For the text-containing cell, return its midpoint in [X, Y] coordinate format. 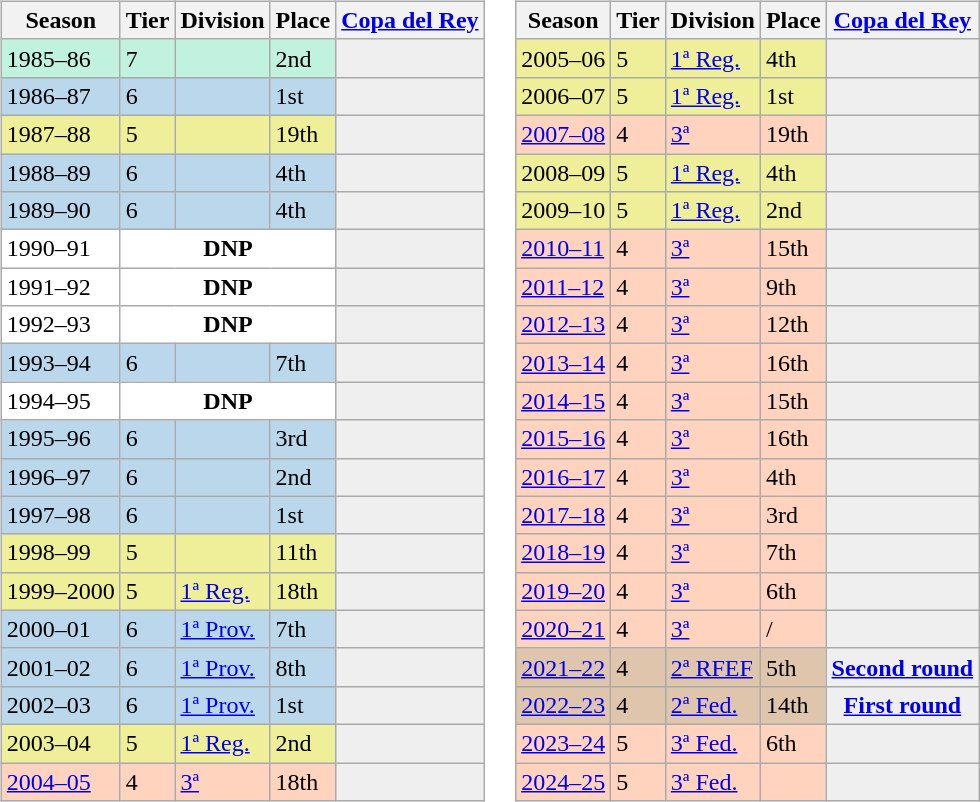
1996–97 [60, 477]
1998–99 [60, 553]
2005–06 [564, 58]
5th [793, 667]
1993–94 [60, 363]
/ [793, 629]
2010–11 [564, 249]
2024–25 [564, 781]
2022–23 [564, 705]
2011–12 [564, 287]
2020–21 [564, 629]
1999–2000 [60, 591]
2013–14 [564, 363]
1989–90 [60, 211]
2002–03 [60, 705]
1994–95 [60, 401]
2001–02 [60, 667]
2009–10 [564, 211]
2018–19 [564, 553]
2012–13 [564, 325]
8th [303, 667]
1987–88 [60, 134]
2015–16 [564, 439]
2014–15 [564, 401]
1985–86 [60, 58]
14th [793, 705]
1997–98 [60, 515]
1988–89 [60, 173]
2007–08 [564, 134]
First round [902, 705]
2ª RFEF [712, 667]
2008–09 [564, 173]
7 [148, 58]
9th [793, 287]
2004–05 [60, 781]
11th [303, 553]
2006–07 [564, 96]
1995–96 [60, 439]
1991–92 [60, 287]
1986–87 [60, 96]
2017–18 [564, 515]
2019–20 [564, 591]
2003–04 [60, 743]
1992–93 [60, 325]
2016–17 [564, 477]
1990–91 [60, 249]
2ª Fed. [712, 705]
12th [793, 325]
2000–01 [60, 629]
Second round [902, 667]
2023–24 [564, 743]
2021–22 [564, 667]
